Identify which cell holds the provided text, then report its [x, y] central coordinate. 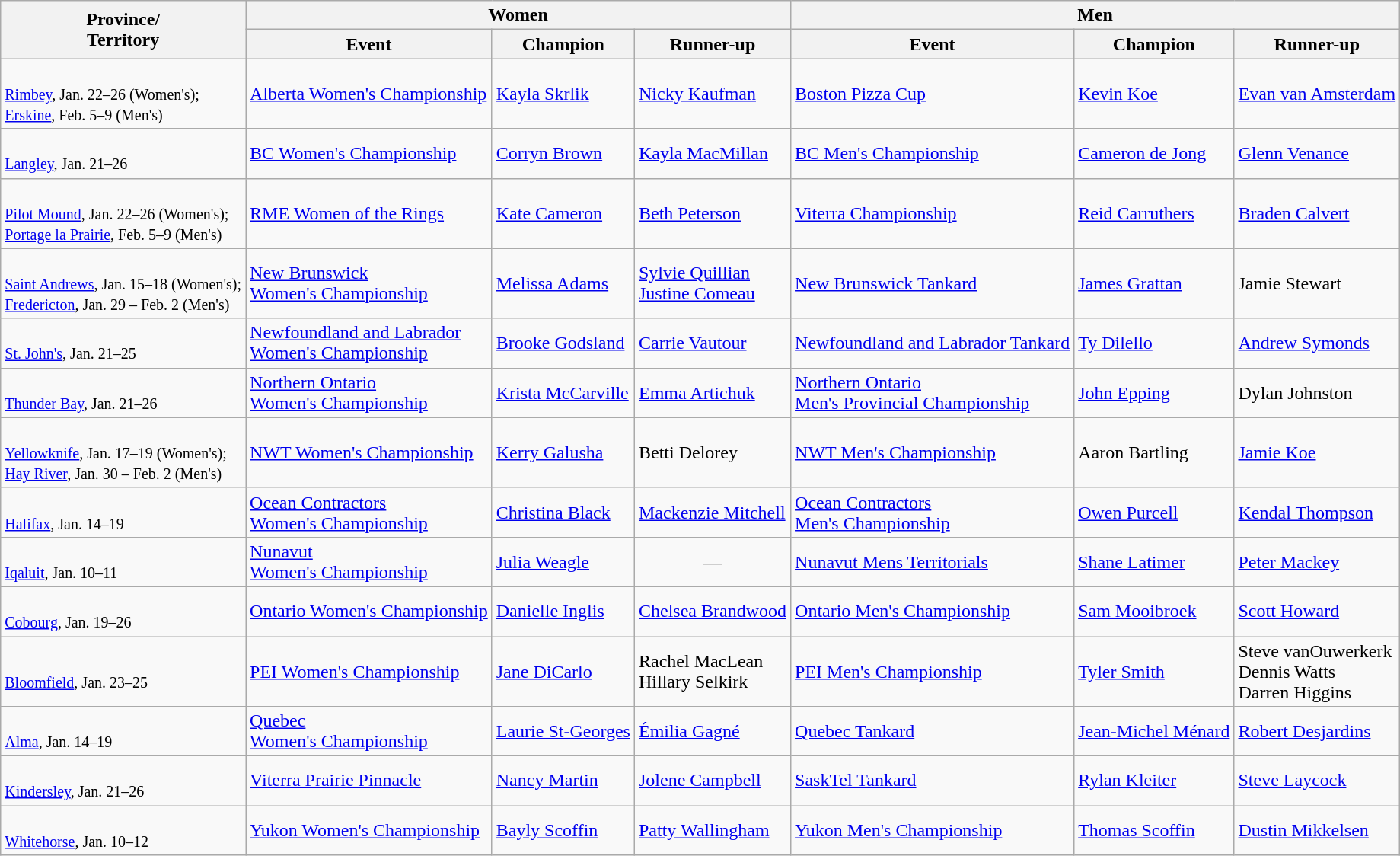
Jean-Michel Ménard [1154, 731]
Beth Peterson [713, 213]
Alberta Women's Championship [369, 94]
Betti Delorey [713, 452]
Jolene Campbell [713, 781]
Melissa Adams [563, 283]
Yellowknife, Jan. 17–19 (Women's); Hay River, Jan. 30 – Feb. 2 (Men's) [123, 452]
Thunder Bay, Jan. 21–26 [123, 393]
Women [518, 15]
Nunavut Women's Championship [369, 562]
Bayly Scoffin [563, 830]
Krista McCarville [563, 393]
Nicky Kaufman [713, 94]
Kendal Thompson [1317, 512]
Kayla MacMillan [713, 154]
Patty Wallingham [713, 830]
Cobourg, Jan. 19–26 [123, 611]
Men [1095, 15]
Yukon Women's Championship [369, 830]
Quebec Women's Championship [369, 731]
Steve vanOuwerkerk Dennis Watts Darren Higgins [1317, 672]
Nunavut Mens Territorials [933, 562]
Thomas Scoffin [1154, 830]
St. John's, Jan. 21–25 [123, 343]
Scott Howard [1317, 611]
BC Women's Championship [369, 154]
Whitehorse, Jan. 10–12 [123, 830]
Newfoundland and Labrador Tankard [933, 343]
Shane Latimer [1154, 562]
Northern Ontario Women's Championship [369, 393]
Kerry Galusha [563, 452]
Émilia Gagné [713, 731]
Halifax, Jan. 14–19 [123, 512]
Robert Desjardins [1317, 731]
— [713, 562]
Braden Calvert [1317, 213]
Glenn Venance [1317, 154]
Julia Weagle [563, 562]
Langley, Jan. 21–26 [123, 154]
Steve Laycock [1317, 781]
Northern Ontario Men's Provincial Championship [933, 393]
Viterra Championship [933, 213]
Rachel MacLeanHillary Selkirk [713, 672]
Bloomfield, Jan. 23–25 [123, 672]
Pilot Mound, Jan. 22–26 (Women's); Portage la Prairie, Feb. 5–9 (Men's) [123, 213]
Corryn Brown [563, 154]
Ontario Women's Championship [369, 611]
Newfoundland and Labrador Women's Championship [369, 343]
BC Men's Championship [933, 154]
Jamie Stewart [1317, 283]
Emma Artichuk [713, 393]
Ty Dilello [1154, 343]
Laurie St-Georges [563, 731]
Rimbey, Jan. 22–26 (Women's); Erskine, Feb. 5–9 (Men's) [123, 94]
Sam Mooibroek [1154, 611]
Dylan Johnston [1317, 393]
Reid Carruthers [1154, 213]
Owen Purcell [1154, 512]
Ocean Contractors Men's Championship [933, 512]
Aaron Bartling [1154, 452]
Christina Black [563, 512]
Evan van Amsterdam [1317, 94]
Viterra Prairie Pinnacle [369, 781]
Boston Pizza Cup [933, 94]
NWT Men's Championship [933, 452]
Rylan Kleiter [1154, 781]
Dustin Mikkelsen [1317, 830]
New Brunswick Women's Championship [369, 283]
Carrie Vautour [713, 343]
SaskTel Tankard [933, 781]
Danielle Inglis [563, 611]
Kindersley, Jan. 21–26 [123, 781]
Kayla Skrlik [563, 94]
New Brunswick Tankard [933, 283]
Chelsea Brandwood [713, 611]
Cameron de Jong [1154, 154]
Peter Mackey [1317, 562]
Nancy Martin [563, 781]
Yukon Men's Championship [933, 830]
Province/Territory [123, 30]
Mackenzie Mitchell [713, 512]
Jamie Koe [1317, 452]
John Epping [1154, 393]
NWT Women's Championship [369, 452]
Sylvie Quillian Justine Comeau [713, 283]
Quebec Tankard [933, 731]
James Grattan [1154, 283]
Ontario Men's Championship [933, 611]
Kate Cameron [563, 213]
Iqaluit, Jan. 10–11 [123, 562]
PEI Women's Championship [369, 672]
Ocean Contractors Women's Championship [369, 512]
Alma, Jan. 14–19 [123, 731]
Andrew Symonds [1317, 343]
Tyler Smith [1154, 672]
RME Women of the Rings [369, 213]
Jane DiCarlo [563, 672]
Brooke Godsland [563, 343]
Kevin Koe [1154, 94]
PEI Men's Championship [933, 672]
Saint Andrews, Jan. 15–18 (Women's); Fredericton, Jan. 29 – Feb. 2 (Men's) [123, 283]
